Scan for the cell matching the given text and deliver its (X, Y) coordinate at center. 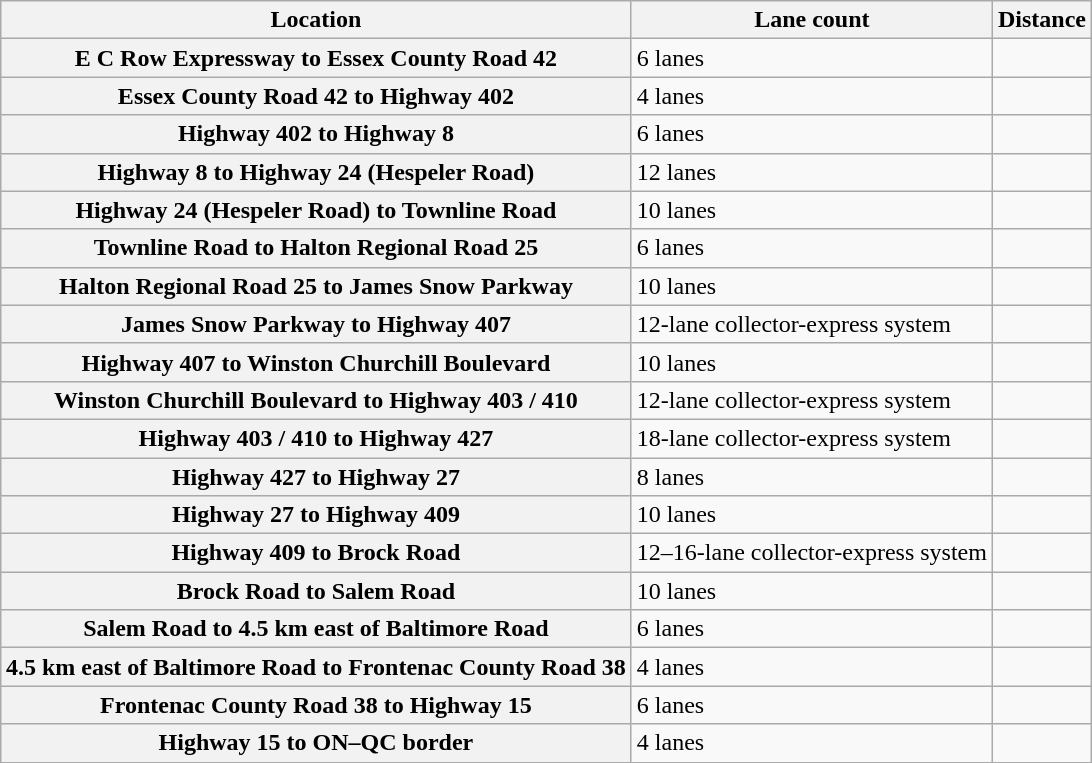
Highway 407 to Winston Churchill Boulevard (316, 362)
Salem Road to 4.5 km east of Baltimore Road (316, 629)
Halton Regional Road 25 to James Snow Parkway (316, 286)
Highway 15 to ON–QC border (316, 743)
4.5 km east of Baltimore Road to Frontenac County Road 38 (316, 667)
Highway 27 to Highway 409 (316, 515)
Distance (1042, 20)
Highway 427 to Highway 27 (316, 477)
12 lanes (812, 172)
Townline Road to Halton Regional Road 25 (316, 248)
Highway 403 / 410 to Highway 427 (316, 438)
8 lanes (812, 477)
Highway 8 to Highway 24 (Hespeler Road) (316, 172)
E C Row Expressway to Essex County Road 42 (316, 58)
Essex County Road 42 to Highway 402 (316, 96)
Highway 402 to Highway 8 (316, 134)
Brock Road to Salem Road (316, 591)
Highway 409 to Brock Road (316, 553)
James Snow Parkway to Highway 407 (316, 324)
Lane count (812, 20)
Highway 24 (Hespeler Road) to Townline Road (316, 210)
Winston Churchill Boulevard to Highway 403 / 410 (316, 400)
Location (316, 20)
Frontenac County Road 38 to Highway 15 (316, 705)
12–16-lane collector-express system (812, 553)
18-lane collector-express system (812, 438)
